Identify which cell holds the provided text, then report its (x, y) central coordinate. 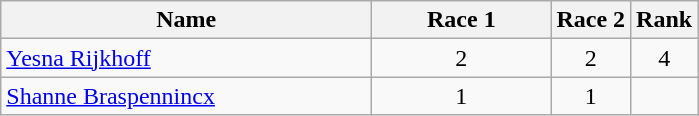
Race 2 (591, 20)
4 (664, 58)
Rank (664, 20)
Yesna Rijkhoff (186, 58)
Name (186, 20)
Shanne Braspennincx (186, 96)
Race 1 (462, 20)
